Determine the [X, Y] coordinate at the center of the cell enclosing the given text.  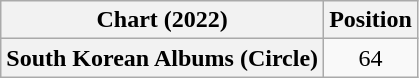
64 [371, 58]
Chart (2022) [162, 20]
South Korean Albums (Circle) [162, 58]
Position [371, 20]
